Pinpoint the cell where the given text exists, returning its (x, y) midpoint coordinate. 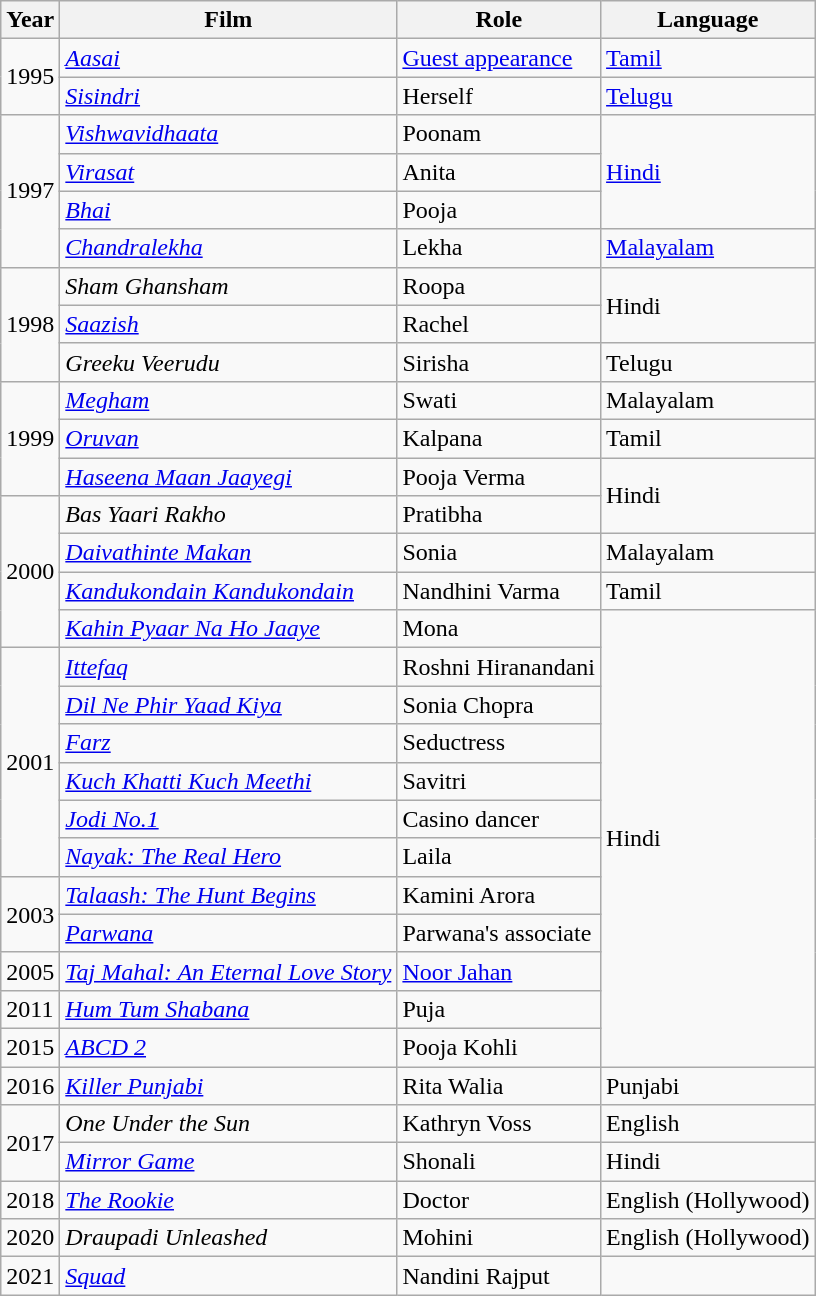
2011 (30, 1009)
Noor Jahan (499, 971)
One Under the Sun (228, 1124)
Parwana's associate (499, 933)
Squad (228, 1276)
Mohini (499, 1238)
Poonam (499, 134)
Kahin Pyaar Na Ho Jaaye (228, 629)
Chandralekha (228, 248)
Rachel (499, 324)
Kathryn Voss (499, 1124)
Sisindri (228, 96)
Savitri (499, 781)
2017 (30, 1143)
Dil Ne Phir Yaad Kiya (228, 705)
Roshni Hiranandani (499, 667)
The Rookie (228, 1200)
Sirisha (499, 362)
Saazish (228, 324)
Laila (499, 857)
2018 (30, 1200)
Doctor (499, 1200)
2001 (30, 762)
Kandukondain Kandukondain (228, 591)
Bhai (228, 210)
Taj Mahal: An Eternal Love Story (228, 971)
Sonia (499, 553)
2021 (30, 1276)
Rita Walia (499, 1085)
Guest appearance (499, 58)
Kamini Arora (499, 895)
Kalpana (499, 438)
Nayak: The Real Hero (228, 857)
Greeku Veerudu (228, 362)
Seductress (499, 743)
Bas Yaari Rakho (228, 515)
1999 (30, 438)
Puja (499, 1009)
ABCD 2 (228, 1047)
Pooja (499, 210)
Nandhini Varma (499, 591)
Swati (499, 400)
Haseena Maan Jaayegi (228, 477)
Shonali (499, 1162)
Sonia Chopra (499, 705)
Parwana (228, 933)
2000 (30, 572)
Pratibha (499, 515)
1998 (30, 324)
Roopa (499, 286)
1995 (30, 77)
Mirror Game (228, 1162)
Daivathinte Makan (228, 553)
Role (499, 20)
Vishwavidhaata (228, 134)
2016 (30, 1085)
2005 (30, 971)
Killer Punjabi (228, 1085)
Oruvan (228, 438)
Megham (228, 400)
Hum Tum Shabana (228, 1009)
2003 (30, 914)
Pooja Verma (499, 477)
Kuch Khatti Kuch Meethi (228, 781)
Lekha (499, 248)
Mona (499, 629)
Film (228, 20)
Language (708, 20)
Year (30, 20)
English (708, 1124)
Punjabi (708, 1085)
Farz (228, 743)
2015 (30, 1047)
Talaash: The Hunt Begins (228, 895)
Virasat (228, 172)
Anita (499, 172)
Draupadi Unleashed (228, 1238)
Pooja Kohli (499, 1047)
Aasai (228, 58)
Casino dancer (499, 819)
2020 (30, 1238)
Nandini Rajput (499, 1276)
1997 (30, 191)
Jodi No.1 (228, 819)
Herself (499, 96)
Ittefaq (228, 667)
Sham Ghansham (228, 286)
